Return (X, Y) of the center of cell containing provided text 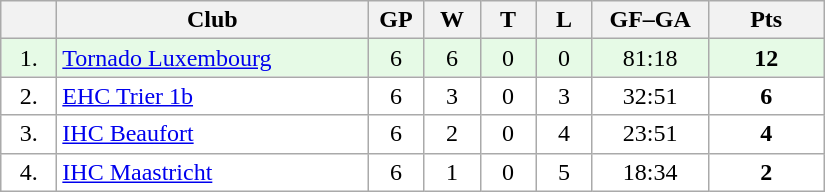
5 (564, 172)
2. (29, 96)
IHC Beaufort (212, 134)
3. (29, 134)
12 (766, 58)
W (452, 20)
4. (29, 172)
Pts (766, 20)
T (508, 20)
EHC Trier 1b (212, 96)
GP (396, 20)
1. (29, 58)
Tornado Luxembourg (212, 58)
IHC Maastricht (212, 172)
18:34 (650, 172)
81:18 (650, 58)
Club (212, 20)
L (564, 20)
1 (452, 172)
23:51 (650, 134)
32:51 (650, 96)
GF–GA (650, 20)
